From the cell containing the given text, extract its center point as [X, Y] coordinate. 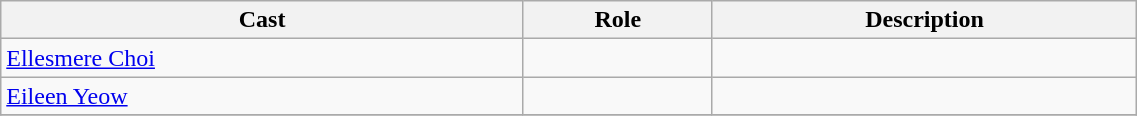
Cast [262, 20]
Role [618, 20]
Description [924, 20]
Ellesmere Choi [262, 58]
Eileen Yeow [262, 96]
